Return the [x, y] coordinate for the center point of the cell that contains the specified text.  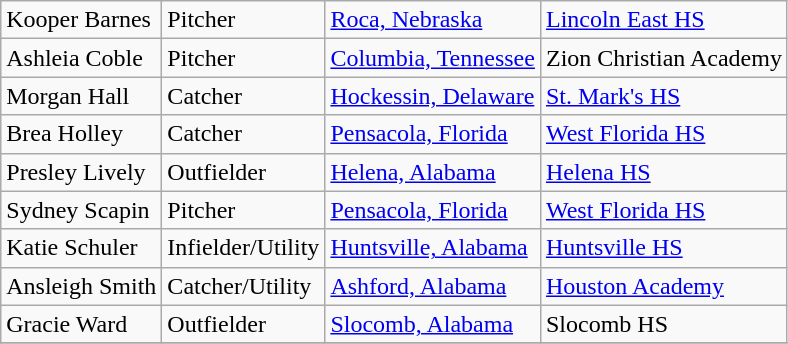
Zion Christian Academy [664, 58]
Hockessin, Delaware [433, 96]
Ansleigh Smith [82, 286]
Helena HS [664, 172]
Morgan Hall [82, 96]
St. Mark's HS [664, 96]
Huntsville, Alabama [433, 248]
Brea Holley [82, 134]
Presley Lively [82, 172]
Houston Academy [664, 286]
Katie Schuler [82, 248]
Roca, Nebraska [433, 20]
Kooper Barnes [82, 20]
Columbia, Tennessee [433, 58]
Ashford, Alabama [433, 286]
Slocomb HS [664, 324]
Helena, Alabama [433, 172]
Lincoln East HS [664, 20]
Sydney Scapin [82, 210]
Ashleia Coble [82, 58]
Catcher/Utility [244, 286]
Huntsville HS [664, 248]
Gracie Ward [82, 324]
Slocomb, Alabama [433, 324]
Infielder/Utility [244, 248]
